Output the [X, Y] coordinate of the center of the cell containing the given text.  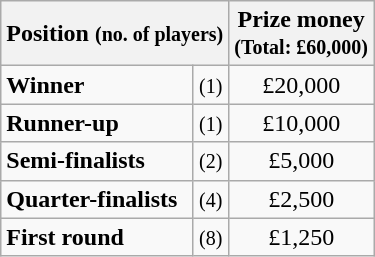
(2) [211, 161]
(8) [211, 237]
(4) [211, 199]
£5,000 [302, 161]
£10,000 [302, 123]
Semi-finalists [97, 161]
Position (no. of players) [115, 34]
Runner-up [97, 123]
Prize money(Total: £60,000) [302, 34]
£1,250 [302, 237]
First round [97, 237]
Winner [97, 85]
£2,500 [302, 199]
Quarter-finalists [97, 199]
£20,000 [302, 85]
